For the text-containing cell, return its midpoint in [X, Y] coordinate format. 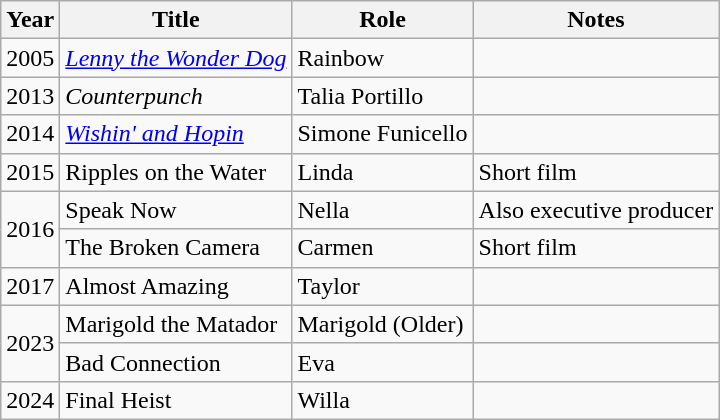
2005 [30, 58]
Willa [382, 400]
2024 [30, 400]
Marigold (Older) [382, 324]
2023 [30, 343]
Counterpunch [176, 96]
Lenny the Wonder Dog [176, 58]
Linda [382, 172]
Almost Amazing [176, 286]
Ripples on the Water [176, 172]
Year [30, 20]
Bad Connection [176, 362]
Notes [596, 20]
Carmen [382, 248]
Final Heist [176, 400]
Also executive producer [596, 210]
Eva [382, 362]
2013 [30, 96]
Wishin' and Hopin [176, 134]
Talia Portillo [382, 96]
Nella [382, 210]
Marigold the Matador [176, 324]
2017 [30, 286]
2014 [30, 134]
The Broken Camera [176, 248]
Speak Now [176, 210]
Role [382, 20]
Rainbow [382, 58]
2015 [30, 172]
2016 [30, 229]
Simone Funicello [382, 134]
Taylor [382, 286]
Title [176, 20]
